Identify which cell holds the provided text, then report its (X, Y) central coordinate. 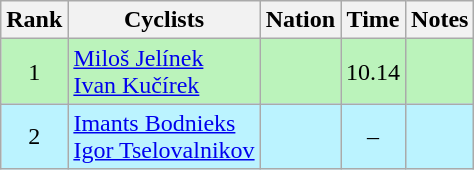
1 (34, 72)
Nation (300, 20)
10.14 (374, 72)
Rank (34, 20)
Imants BodnieksIgor Tselovalnikov (164, 136)
Cyclists (164, 20)
– (374, 136)
Notes (440, 20)
Time (374, 20)
2 (34, 136)
Miloš JelínekIvan Kučírek (164, 72)
